Detect which cell encompasses the target text, then output its (x, y) center coordinate. 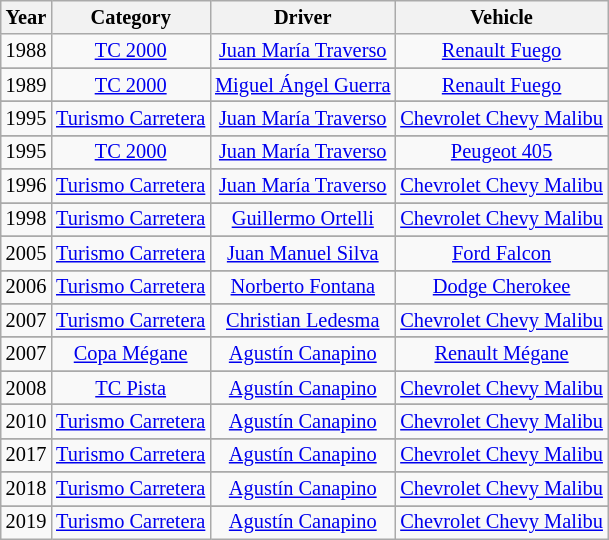
1988 (26, 51)
2008 (26, 388)
Christian Ledesma (302, 320)
Dodge Cherokee (501, 287)
Miguel Ángel Guerra (302, 85)
Year (26, 17)
2019 (26, 522)
Juan Manuel Silva (302, 253)
2010 (26, 421)
Norberto Fontana (302, 287)
1998 (26, 219)
Category (130, 17)
Peugeot 405 (501, 152)
Vehicle (501, 17)
Renault Mégane (501, 354)
Driver (302, 17)
2018 (26, 489)
1989 (26, 85)
Copa Mégane (130, 354)
Ford Falcon (501, 253)
1996 (26, 186)
2017 (26, 455)
TC Pista (130, 388)
2006 (26, 287)
2005 (26, 253)
Guillermo Ortelli (302, 219)
